Find where the given text appears and provide that cell's center as (X, Y) coordinate. 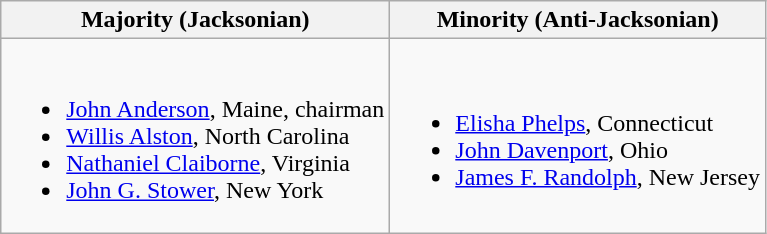
Elisha Phelps, ConnecticutJohn Davenport, OhioJames F. Randolph, New Jersey (578, 136)
John Anderson, Maine, chairmanWillis Alston, North CarolinaNathaniel Claiborne, VirginiaJohn G. Stower, New York (196, 136)
Minority (Anti-Jacksonian) (578, 20)
Majority (Jacksonian) (196, 20)
